Detect which cell encompasses the target text, then output its (X, Y) center coordinate. 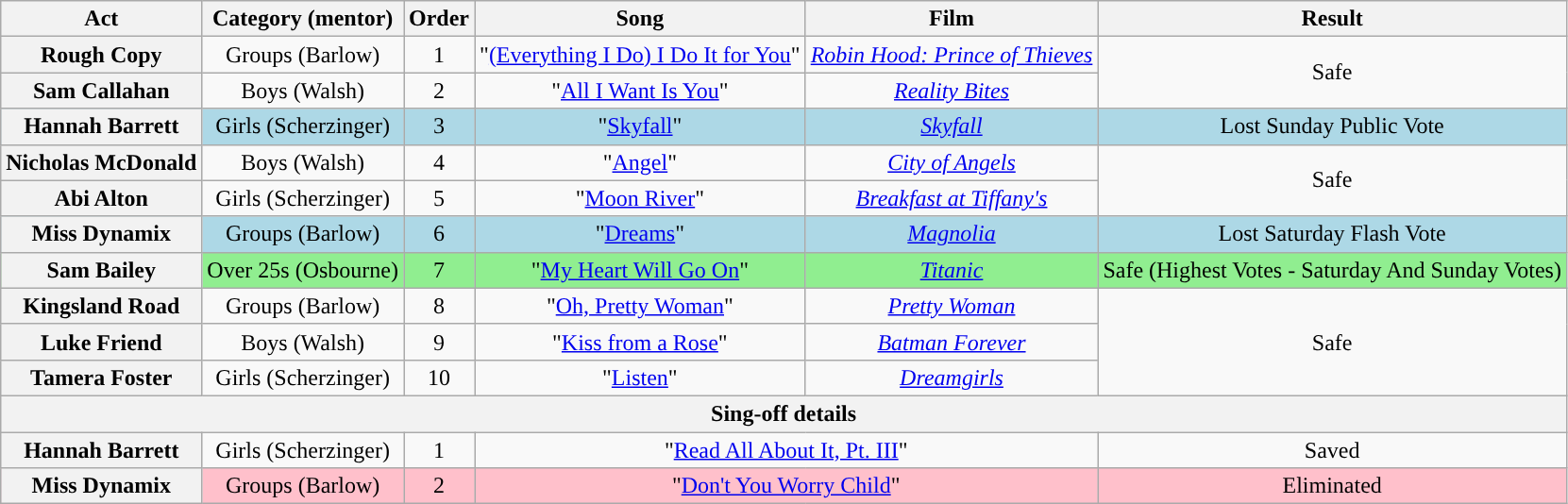
7 (440, 270)
Nicholas McDonald (102, 162)
Result (1333, 19)
Over 25s (Osbourne) (303, 270)
Sam Bailey (102, 270)
Reality Bites (952, 91)
8 (440, 306)
Titanic (952, 270)
Tamera Foster (102, 378)
"My Heart Will Go On" (640, 270)
Lost Saturday Flash Vote (1333, 234)
Eliminated (1333, 486)
City of Angels (952, 162)
"Oh, Pretty Woman" (640, 306)
Batman Forever (952, 342)
Safe (Highest Votes - Saturday And Sunday Votes) (1333, 270)
Skyfall (952, 126)
Dreamgirls (952, 378)
Saved (1333, 450)
"Read All About It, Pt. III" (786, 450)
Pretty Woman (952, 306)
"Kiss from a Rose" (640, 342)
Order (440, 19)
6 (440, 234)
"Don't You Worry Child" (786, 486)
Film (952, 19)
Category (mentor) (303, 19)
Sing-off details (784, 413)
Breakfast at Tiffany's (952, 198)
5 (440, 198)
Kingsland Road (102, 306)
"(Everything I Do) I Do It for You" (640, 55)
10 (440, 378)
3 (440, 126)
Rough Copy (102, 55)
Robin Hood: Prince of Thieves (952, 55)
9 (440, 342)
"Listen" (640, 378)
Luke Friend (102, 342)
Song (640, 19)
"All I Want Is You" (640, 91)
Abi Alton (102, 198)
"Angel" (640, 162)
"Moon River" (640, 198)
"Dreams" (640, 234)
4 (440, 162)
Act (102, 19)
"Skyfall" (640, 126)
Lost Sunday Public Vote (1333, 126)
Sam Callahan (102, 91)
Magnolia (952, 234)
